Identify which cell holds the provided text, then report its (x, y) central coordinate. 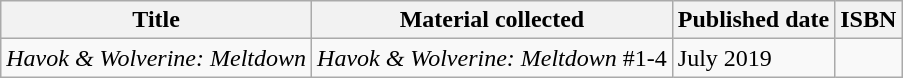
Havok & Wolverine: Meltdown #1-4 (492, 58)
Title (156, 20)
July 2019 (753, 58)
Published date (753, 20)
Havok & Wolverine: Meltdown (156, 58)
Material collected (492, 20)
ISBN (868, 20)
